Scan for the cell matching the given text and deliver its [X, Y] coordinate at center. 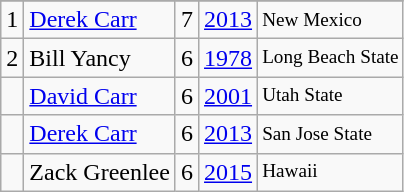
2015 [228, 172]
7 [186, 20]
Bill Yancy [100, 58]
New Mexico [331, 20]
2001 [228, 96]
David Carr [100, 96]
Utah State [331, 96]
San Jose State [331, 134]
Zack Greenlee [100, 172]
1 [12, 20]
1978 [228, 58]
2 [12, 58]
Hawaii [331, 172]
Long Beach State [331, 58]
